Return the (X, Y) coordinate for the center point of the cell that contains the specified text.  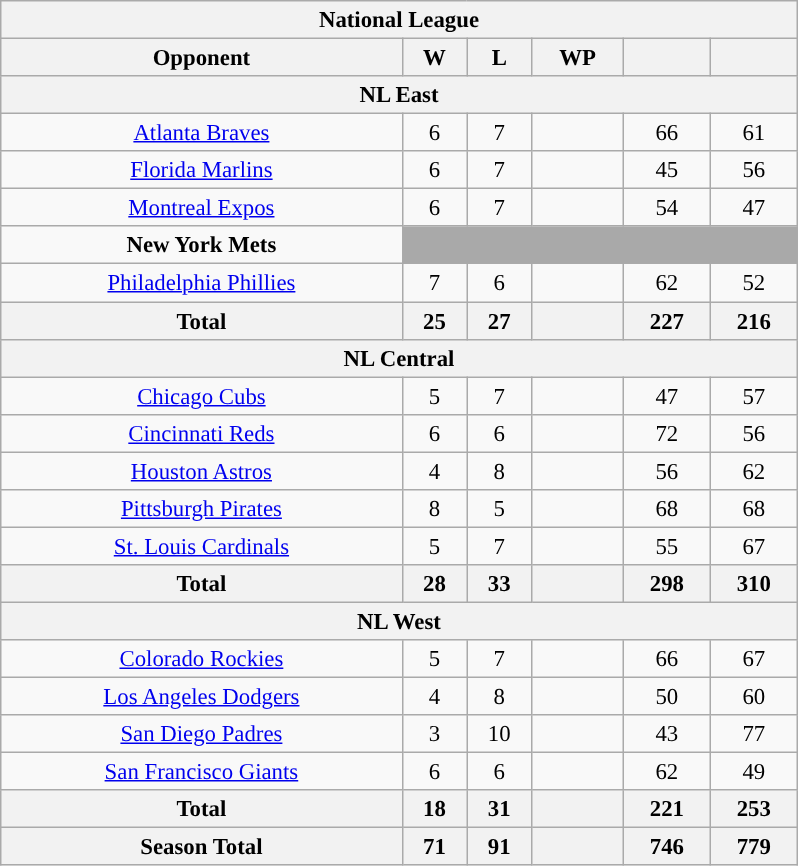
Atlanta Braves (202, 133)
91 (500, 847)
253 (754, 809)
221 (666, 809)
3 (434, 734)
NL Central (399, 358)
43 (666, 734)
28 (434, 584)
Colorado Rockies (202, 659)
227 (666, 321)
Montreal Expos (202, 208)
77 (754, 734)
54 (666, 208)
55 (666, 546)
Cincinnati Reds (202, 433)
San Diego Padres (202, 734)
10 (500, 734)
San Francisco Giants (202, 772)
NL East (399, 95)
WP (578, 57)
746 (666, 847)
298 (666, 584)
45 (666, 170)
61 (754, 133)
72 (666, 433)
St. Louis Cardinals (202, 546)
New York Mets (202, 245)
33 (500, 584)
Houston Astros (202, 471)
57 (754, 396)
Pittsburgh Pirates (202, 508)
779 (754, 847)
216 (754, 321)
L (500, 57)
Florida Marlins (202, 170)
National League (399, 20)
310 (754, 584)
25 (434, 321)
W (434, 57)
31 (500, 809)
49 (754, 772)
60 (754, 696)
Philadelphia Phillies (202, 283)
Season Total (202, 847)
Los Angeles Dodgers (202, 696)
50 (666, 696)
18 (434, 809)
27 (500, 321)
Chicago Cubs (202, 396)
Opponent (202, 57)
NL West (399, 621)
52 (754, 283)
71 (434, 847)
